Provide the [x, y] coordinate of the cell's center where the given text is located.  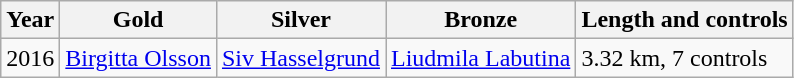
Silver [300, 20]
Year [30, 20]
Birgitta Olsson [138, 58]
Liudmila Labutina [481, 58]
2016 [30, 58]
Siv Hasselgrund [300, 58]
Bronze [481, 20]
Length and controls [684, 20]
Gold [138, 20]
3.32 km, 7 controls [684, 58]
